Pinpoint the cell where the given text exists, returning its [x, y] midpoint coordinate. 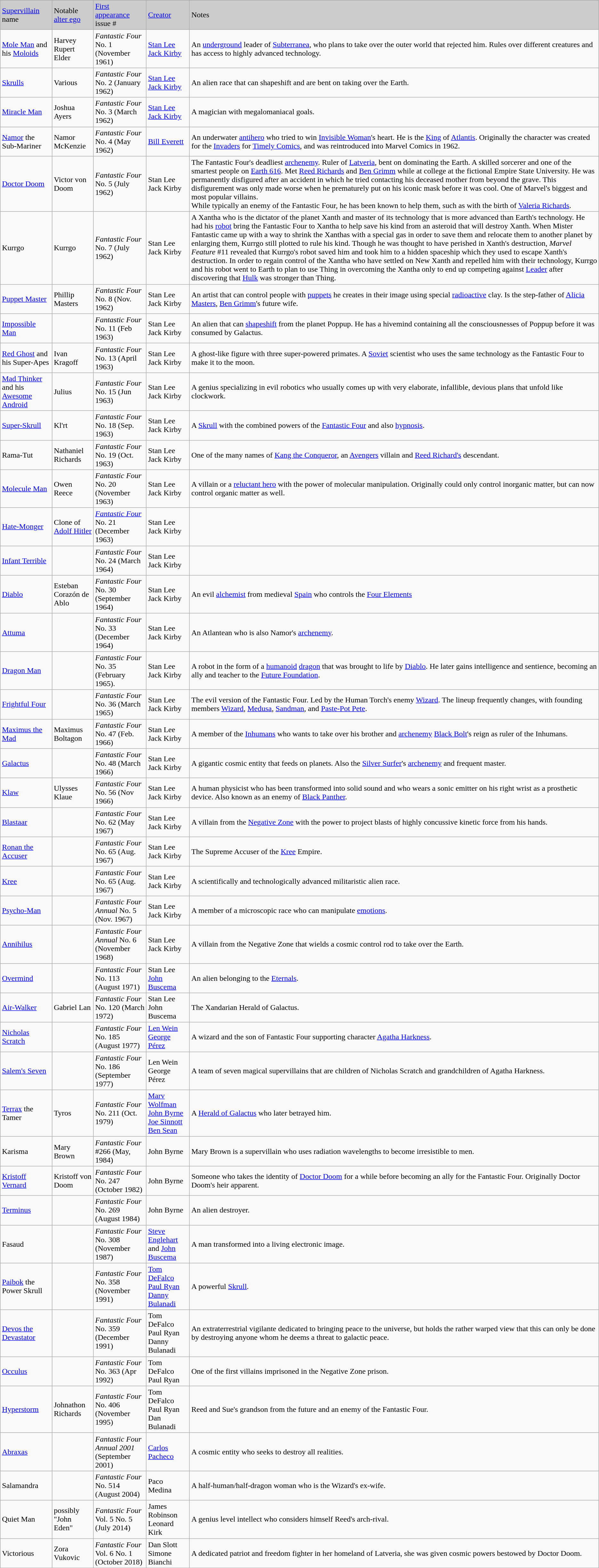
An Atlantean who is also Namor's archenemy. [394, 632]
The Supreme Accuser of the Kree Empire. [394, 852]
A man transformed into a living electronic image. [394, 1244]
Bill Everett [168, 141]
Phillip Masters [73, 299]
Fasaud [26, 1244]
A villain from the Negative Zone that wields a cosmic control rod to take over the Earth. [394, 944]
Kristoff von Doom [73, 1181]
Kl'rt [73, 425]
Impossible Man [26, 328]
Fantastic Four No. 5 (July 1962) [120, 184]
Fantastic Four No. 4 (May 1962) [120, 141]
Dragon Man [26, 671]
Fantastic Four Annual No. 5 (Nov. 1967) [120, 910]
Abraxas [26, 1452]
Joshua Ayers [73, 112]
Devos the Devastator [26, 1333]
Fantastic Four No. 47 (Feb. 1966) [120, 734]
Fantastic Four No. 21 (December 1963) [120, 527]
Fantastic Four No. 20 (November 1963) [120, 489]
Kree [26, 881]
An alien destroyer. [394, 1210]
Tyros [73, 1113]
A wizard and the son of Fantastic Four supporting character Agatha Harkness. [394, 1037]
A villain from the Negative Zone with the power to project blasts of highly concussive kinetic force from his hands. [394, 822]
Molecule Man [26, 489]
A powerful Skrull. [394, 1286]
Esteban Corazón de Ablo [73, 595]
Namor McKenzie [73, 141]
Fantastic Four No. 7 (July 1962) [120, 248]
A genius level intellect who considers himself Reed's arch-rival. [394, 1519]
Miracle Man [26, 112]
Gabriel Lan [73, 1008]
Mad Thinker and his Awesome Android [26, 392]
A magician with megalomaniacal goals. [394, 112]
One of the many names of Kang the Conqueror, an Avengers villain and Reed Richard's descendant. [394, 455]
Clone of Adolf Hitler [73, 527]
Owen Reece [73, 489]
Fantastic Four No. 247 (October 1982) [120, 1181]
Fantastic Four Vol. 5 No. 5 (July 2014) [120, 1519]
Fantastic Four No. 3 (March 1962) [120, 112]
Fantastic Four No. 358 (November 1991) [120, 1286]
Victor von Doom [73, 184]
Nicholas Scratch [26, 1037]
Hate-Monger [26, 527]
Tom DeFalcoPaul RyanDan Bulanadi [168, 1409]
Fantastic Four No. 11 (Feb 1963) [120, 328]
Fantastic Four No. 8 (Nov. 1962) [120, 299]
An alien belonging to the Eternals. [394, 978]
Red Ghost and his Super-Apes [26, 358]
Overmind [26, 978]
Fantastic Four Annual No. 6 (November 1968) [120, 944]
Johnathon Richards [73, 1409]
Fantastic Four No. 269 (August 1984) [120, 1210]
Ivan Kragoff [73, 358]
Fantastic Four No. 120 (March 1972) [120, 1008]
Quiet Man [26, 1519]
James RobinsonLeonard Kirk [168, 1519]
A cosmic entity who seeks to destroy all realities. [394, 1452]
Galactus [26, 763]
First appearance issue # [120, 15]
A member of the Inhumans who wants to take over his brother and archenemy Black Bolt's reign as ruler of the Inhumans. [394, 734]
Fantastic Four No. 36 (March 1965) [120, 704]
An evil alchemist from medieval Spain who controls the Four Elements [394, 595]
Mole Man and his Moloids [26, 49]
Salem's Seven [26, 1071]
Ronan the Accuser [26, 852]
Fantastic Four No. 113 (August 1971) [120, 978]
Zora Vukovic [73, 1553]
Klaw [26, 793]
Annihilus [26, 944]
Julius [73, 392]
Diablo [26, 595]
Fantastic Four No. 24 (March 1964) [120, 561]
Skrulls [26, 83]
Terrax the Tamer [26, 1113]
Fantastic Four No. 186 (September 1977) [120, 1071]
Fantastic Four No. 30 (September 1964) [120, 595]
Fantastic Four No. 35 (February 1965). [120, 671]
Blastaar [26, 822]
Fantastic Four No. 18 (Sep. 1963) [120, 425]
A Skrull with the combined powers of the Fantastic Four and also hypnosis. [394, 425]
Infant Terrible [26, 561]
Salamandra [26, 1485]
Fantastic Four No. 13 (April 1963) [120, 358]
Fantastic Four No. 185 (August 1977) [120, 1037]
Frightful Four [26, 704]
Various [73, 83]
Terminus [26, 1210]
A ghost-like figure with three super-powered primates. A Soviet scientist who uses the same technology as the Fantastic Four to make it to the moon. [394, 358]
Paco Medina [168, 1485]
A scientifically and technologically advanced militaristic alien race. [394, 881]
Attuma [26, 632]
Dan SlottSimone Bianchi [168, 1553]
A Herald of Galactus who later betrayed him. [394, 1113]
Supervillain name [26, 15]
Fantastic Four No. 363 (Apr 1992) [120, 1371]
A gigantic cosmic entity that feeds on planets. Also the Silver Surfer's archenemy and frequent master. [394, 763]
A half-human/half-dragon woman who is the Wizard's ex-wife. [394, 1485]
Fantastic Four No. 308 (November 1987) [120, 1244]
Air-Walker [26, 1008]
Fantastic Four No. 33 (December 1964) [120, 632]
Maximus the Mad [26, 734]
Super-Skrull [26, 425]
Rama-Tut [26, 455]
The Xandarian Herald of Galactus. [394, 1008]
Maximus Boltagon [73, 734]
An alien race that can shapeshift and are bent on taking over the Earth. [394, 83]
Kristoff Vernard [26, 1181]
possibly "John Eden" [73, 1519]
Doctor Doom [26, 184]
Fantastic Four No. 62 (May 1967) [120, 822]
Nathaniel Richards [73, 455]
A team of seven magical supervillains that are children of Nicholas Scratch and grandchildren of Agatha Harkness. [394, 1071]
Fantastic Four No. 2 (January 1962) [120, 83]
Notes [394, 15]
Mary Brown [73, 1151]
Fantastic Four No. 514 (August 2004) [120, 1485]
Creator [168, 15]
Notable alter ego [73, 15]
Reed and Sue's grandson from the future and an enemy of the Fantastic Four. [394, 1409]
Marv WolfmanJohn ByrneJoe SinnottBen Sean [168, 1113]
A dedicated patriot and freedom fighter in her homeland of Latveria, she was given cosmic powers bestowed by Doctor Doom. [394, 1553]
Fantastic Four #266 (May, 1984) [120, 1151]
Paibok the Power Skrull [26, 1286]
Fantastic Four No. 19 (Oct. 1963) [120, 455]
Fantastic Four No. 359 (December 1991) [120, 1333]
Fantastic Four No. 15 (Jun 1963) [120, 392]
Someone who takes the identity of Doctor Doom for a while before becoming an ally for the Fantastic Four. Originally Doctor Doom's heir apparent. [394, 1181]
Fantastic Four No. 56 (Nov 1966) [120, 793]
Carlos Pacheco [168, 1452]
Puppet Master [26, 299]
Fantastic Four No. 48 (March 1966) [120, 763]
Harvey Rupert Elder [73, 49]
A member of a microscopic race who can manipulate emotions. [394, 910]
A genius specializing in evil robotics who usually comes up with very elaborate, infallible, devious plans that unfold like clockwork. [394, 392]
One of the first villains imprisoned in the Negative Zone prison. [394, 1371]
Karisma [26, 1151]
Fantastic Four Annual 2001 (September 2001) [120, 1452]
Psycho-Man [26, 910]
Fantastic Four No. 1 (November 1961) [120, 49]
Victorious [26, 1553]
Namor the Sub-Mariner [26, 141]
Fantastic Four Vol. 6 No. 1 (October 2018) [120, 1553]
Mary Brown is a supervillain who uses radiation wavelengths to become irresistible to men. [394, 1151]
Occulus [26, 1371]
Tom DeFalcoPaul Ryan [168, 1371]
Fantastic Four No. 406 (November 1995) [120, 1409]
Fantastic Four No. 211 (Oct. 1979) [120, 1113]
Ulysses Klaue [73, 793]
Hyperstorm [26, 1409]
Steve Englehart and John Buscema [168, 1244]
